Detect which cell encompasses the target text, then output its [X, Y] center coordinate. 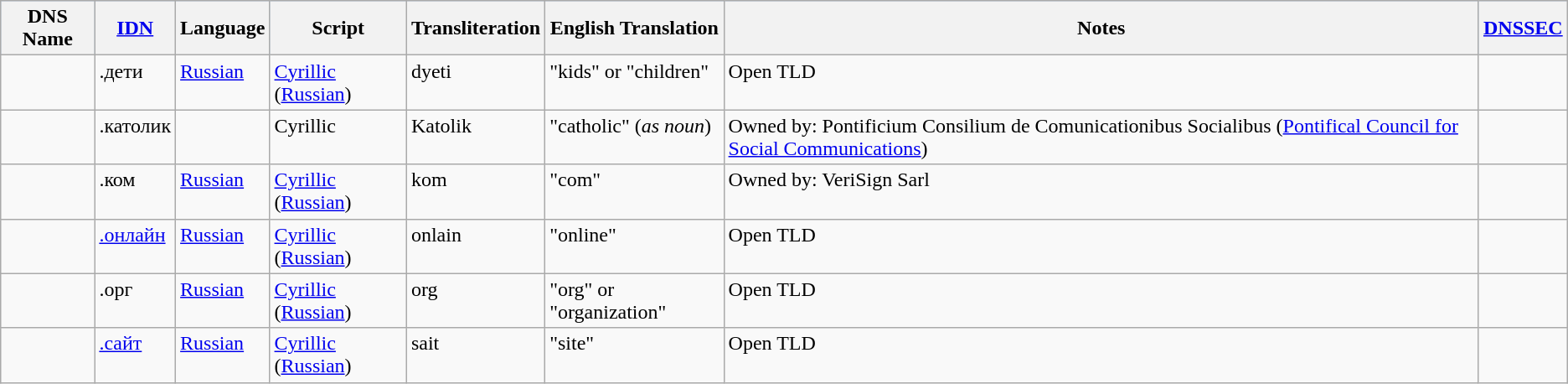
Language [223, 29]
"com" [635, 191]
kom [476, 191]
.католик [136, 138]
DNSSEC [1523, 29]
dyeti [476, 82]
"site" [635, 355]
.сайт [136, 355]
Cyrillic [338, 138]
.ком [136, 191]
IDN [136, 29]
org [476, 300]
sait [476, 355]
Owned by: Pontificium Consilium de Comunicationibus Socialibus (Pontifical Council for Social Communications) [1101, 138]
onlain [476, 246]
.дети [136, 82]
Notes [1101, 29]
DNS Name [48, 29]
.орг [136, 300]
.онлайн [136, 246]
Script [338, 29]
"сatholic" (as noun) [635, 138]
Katolik [476, 138]
Transliteration [476, 29]
Owned by: VeriSign Sarl [1101, 191]
"org" or "organization" [635, 300]
English Translation [635, 29]
"kids" or "children" [635, 82]
"online" [635, 246]
